Locate the cell with the specified text and output its (X, Y) center coordinate. 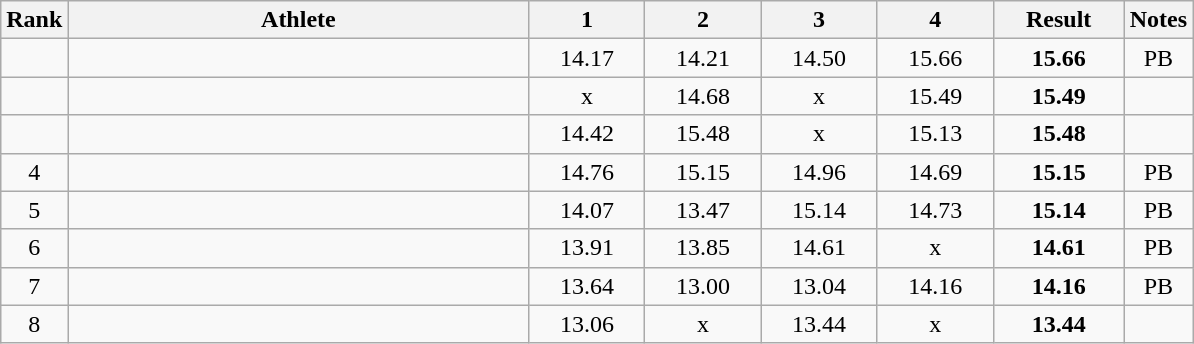
14.96 (819, 172)
8 (34, 324)
13.06 (587, 324)
13.85 (703, 248)
7 (34, 286)
14.68 (703, 96)
6 (34, 248)
14.76 (587, 172)
Rank (34, 20)
14.07 (587, 210)
13.47 (703, 210)
14.50 (819, 58)
2 (703, 20)
Notes (1158, 20)
Result (1058, 20)
14.42 (587, 134)
15.13 (935, 134)
14.21 (703, 58)
14.17 (587, 58)
13.00 (703, 286)
1 (587, 20)
3 (819, 20)
13.04 (819, 286)
5 (34, 210)
Athlete (298, 20)
14.73 (935, 210)
13.64 (587, 286)
13.91 (587, 248)
14.69 (935, 172)
